Scan for the cell matching the given text and deliver its (X, Y) coordinate at center. 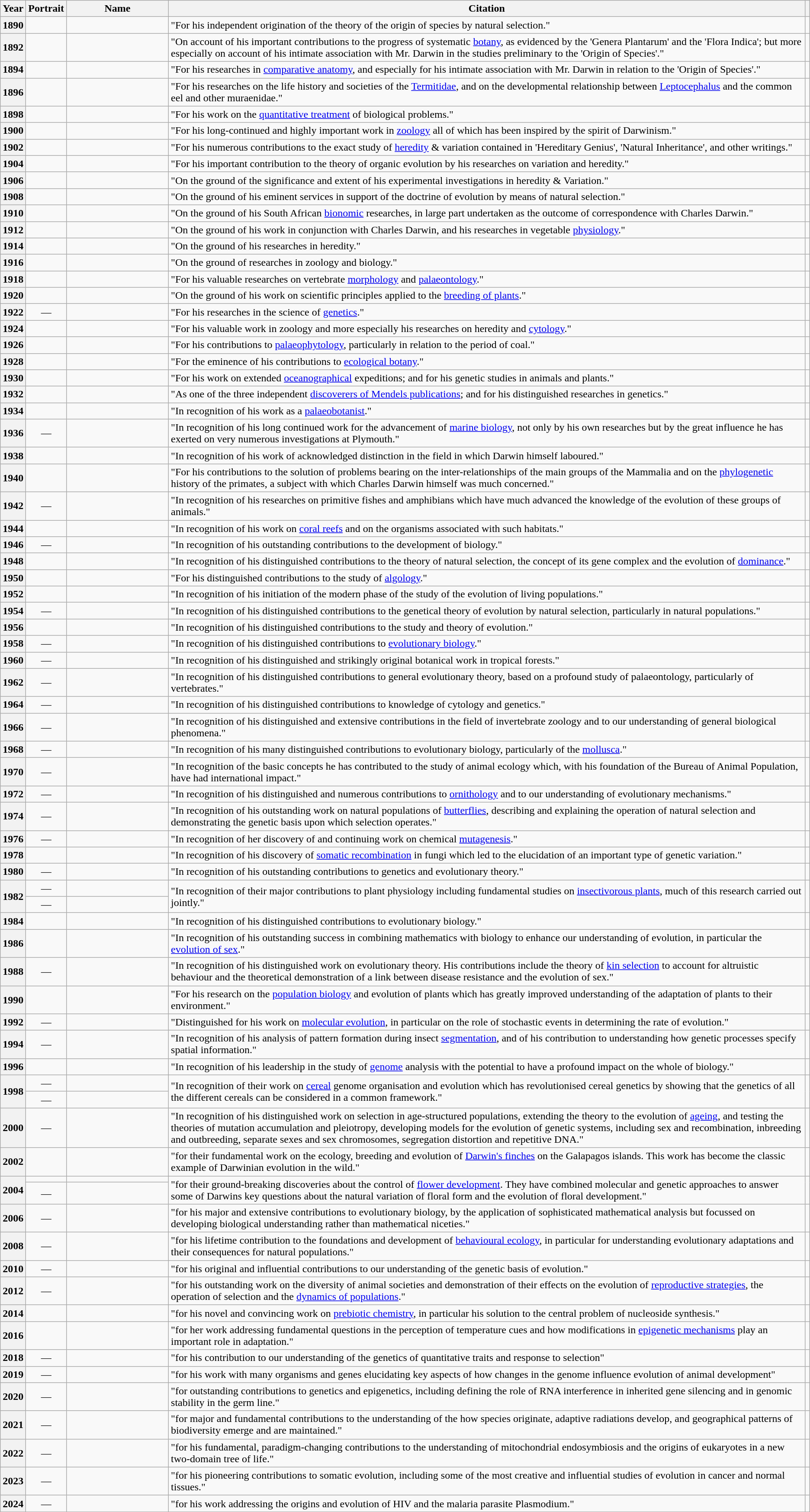
1890 (13, 25)
"In recognition of his leadership in the study of genome analysis with the potential to have a profound impact on the whole of biology." (487, 1067)
"On the ground of his eminent services in support of the doctrine of evolution by means of natural selection." (487, 197)
1988 (13, 971)
1902 (13, 147)
"In recognition of his work of acknowledged distinction in the field in which Darwin himself laboured." (487, 455)
1898 (13, 114)
Name (117, 9)
1966 (13, 727)
"for his original and influential contributions to our understanding of the genetic basis of evolution." (487, 1269)
1936 (13, 433)
"For his work on the quantitative treatment of biological problems." (487, 114)
1918 (13, 279)
1980 (13, 872)
1986 (13, 944)
1900 (13, 131)
"On the ground of the significance and extent of his experimental investigations in heredity & Variation." (487, 180)
"In recognition of his outstanding contributions to genetics and evolutionary theory." (487, 872)
1944 (13, 529)
1994 (13, 1044)
2004 (13, 1190)
1922 (13, 312)
1974 (13, 816)
1960 (13, 660)
1938 (13, 455)
"for his work with many organisms and genes elucidating key aspects of how changes in the genome influence evolution of animal development" (487, 1374)
1934 (13, 411)
1984 (13, 921)
1926 (13, 345)
Year (13, 9)
"In recognition of his initiation of the modern phase of the study of the evolution of living populations." (487, 594)
1920 (13, 296)
2021 (13, 1425)
1950 (13, 578)
"For his contributions to palaeophytology, particularly in relation to the period of coal." (487, 345)
"In recognition of his outstanding contributions to the development of biology." (487, 545)
2012 (13, 1291)
"For the eminence of his contributions to ecological botany." (487, 361)
1948 (13, 561)
"As one of the three independent discoverers of Mendels publications; and for his distinguished researches in genetics." (487, 394)
1962 (13, 682)
1896 (13, 92)
Portrait (46, 9)
1968 (13, 749)
"In recognition of his distinguished and strikingly original botanical work in tropical forests." (487, 660)
1970 (13, 771)
"for his novel and convincing work on prebiotic chemistry, in particular his solution to the central problem of nucleoside synthesis." (487, 1313)
2000 (13, 1128)
1976 (13, 838)
1904 (13, 164)
2019 (13, 1374)
1964 (13, 705)
Citation (487, 9)
1910 (13, 213)
"In recognition of his work on coral reefs and on the organisms associated with such habitats." (487, 529)
1892 (13, 48)
2023 (13, 1481)
1946 (13, 545)
2024 (13, 1503)
1912 (13, 230)
"On the ground of his work in conjunction with Charles Darwin, and his researches in vegetable physiology." (487, 230)
"In recognition of his discovery of somatic recombination in fungi which led to the elucidation of an important type of genetic variation." (487, 855)
1990 (13, 1000)
"In recognition of his distinguished contributions to knowledge of cytology and genetics." (487, 705)
2008 (13, 1247)
2022 (13, 1453)
1972 (13, 794)
2020 (13, 1396)
1998 (13, 1091)
1956 (13, 627)
"On the ground of his researches in heredity." (487, 246)
"For his long-continued and highly important work in zoology all of which has been inspired by the spirit of Darwinism." (487, 131)
"For his work on extended oceanographical expeditions; and for his genetic studies in animals and plants." (487, 378)
"In recognition of his many distinguished contributions to evolutionary biology, particularly of the mollusca." (487, 749)
"For his researches in the science of genetics." (487, 312)
1916 (13, 263)
"For his valuable work in zoology and more especially his researches on heredity and cytology." (487, 329)
1914 (13, 246)
2016 (13, 1336)
1924 (13, 329)
"In recognition of his work as a palaeobotanist." (487, 411)
1958 (13, 644)
"Distinguished for his work on molecular evolution, in particular on the role of stochastic events in determining the rate of evolution." (487, 1022)
1928 (13, 361)
2010 (13, 1269)
"for his contribution to our understanding of the genetics of quantitative traits and response to selection" (487, 1358)
"For his independent origination of the theory of the origin of species by natural selection." (487, 25)
1992 (13, 1022)
1932 (13, 394)
"In recognition of his distinguished and numerous contributions to ornithology and to our understanding of evolutionary mechanisms." (487, 794)
1930 (13, 378)
"On the ground of researches in zoology and biology." (487, 263)
"In recognition of her discovery of and continuing work on chemical mutagenesis." (487, 838)
1996 (13, 1067)
1906 (13, 180)
1952 (13, 594)
"For his important contribution to the theory of organic evolution by his researches on variation and heredity." (487, 164)
1978 (13, 855)
"For his distinguished contributions to the study of algology." (487, 578)
2002 (13, 1162)
1942 (13, 506)
1982 (13, 896)
"For his valuable researches on vertebrate morphology and palaeontology." (487, 279)
"On the ground of his work on scientific principles applied to the breeding of plants." (487, 296)
2014 (13, 1313)
"In recognition of his distinguished contributions to the study and theory of evolution." (487, 627)
"In recognition of his distinguished contributions to the genetical theory of evolution by natural selection, particularly in natural populations." (487, 611)
1894 (13, 70)
1940 (13, 478)
"On the ground of his South African bionomic researches, in large part undertaken as the outcome of correspondence with Charles Darwin." (487, 213)
"For his researches in comparative anatomy, and especially for his intimate association with Mr. Darwin in relation to the 'Origin of Species'." (487, 70)
2006 (13, 1218)
1954 (13, 611)
"for his work addressing the origins and evolution of HIV and the malaria parasite Plasmodium." (487, 1503)
1908 (13, 197)
2018 (13, 1358)
